Capture the cell that displays the provided text and extract its [x, y] central coordinate. 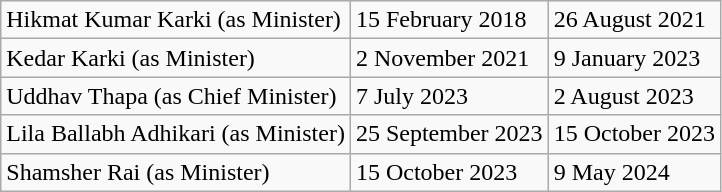
25 September 2023 [449, 134]
Hikmat Kumar Karki (as Minister) [176, 20]
Lila Ballabh Adhikari (as Minister) [176, 134]
7 July 2023 [449, 96]
2 November 2021 [449, 58]
Kedar Karki (as Minister) [176, 58]
2 August 2023 [634, 96]
26 August 2021 [634, 20]
15 February 2018 [449, 20]
9 January 2023 [634, 58]
Uddhav Thapa (as Chief Minister) [176, 96]
9 May 2024 [634, 172]
Shamsher Rai (as Minister) [176, 172]
